Locate the cell with the specified text and output its (x, y) center coordinate. 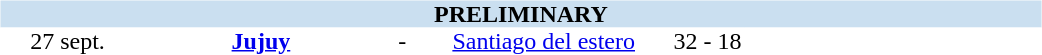
PRELIMINARY (520, 14)
- (402, 42)
Jujuy (262, 42)
32 - 18 (707, 42)
27 sept. (67, 42)
Santiago del estero (544, 42)
